Return (X, Y) of the center of cell containing provided text 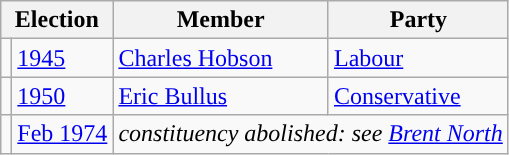
1945 (62, 58)
constituency abolished: see Brent North (310, 134)
Conservative (418, 96)
Labour (418, 58)
1950 (62, 96)
Eric Bullus (221, 96)
Election (57, 20)
Member (221, 20)
Charles Hobson (221, 58)
Party (418, 20)
Feb 1974 (62, 134)
